Extract the [x, y] coordinate from the center of the cell holding the provided text.  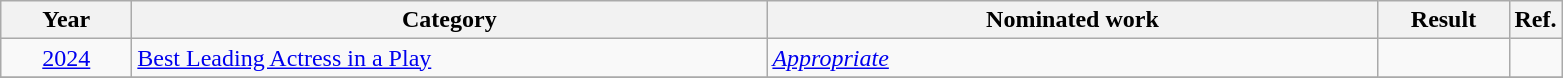
2024 [66, 58]
Result [1444, 20]
Best Leading Actress in a Play [450, 58]
Ref. [1536, 20]
Category [450, 20]
Nominated work [1072, 20]
Appropriate [1072, 58]
Year [66, 20]
